For the text-containing cell, return its midpoint in [X, Y] coordinate format. 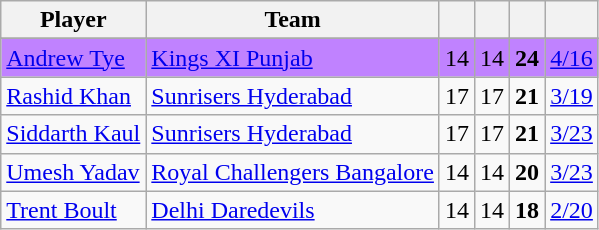
Trent Boult [74, 210]
Player [74, 20]
2/20 [572, 210]
Andrew Tye [74, 58]
Umesh Yadav [74, 172]
Team [293, 20]
Delhi Daredevils [293, 210]
Siddarth Kaul [74, 134]
Rashid Khan [74, 96]
18 [528, 210]
4/16 [572, 58]
20 [528, 172]
24 [528, 58]
Kings XI Punjab [293, 58]
Royal Challengers Bangalore [293, 172]
3/19 [572, 96]
